Extract the (x, y) coordinate from the center of the cell holding the provided text.  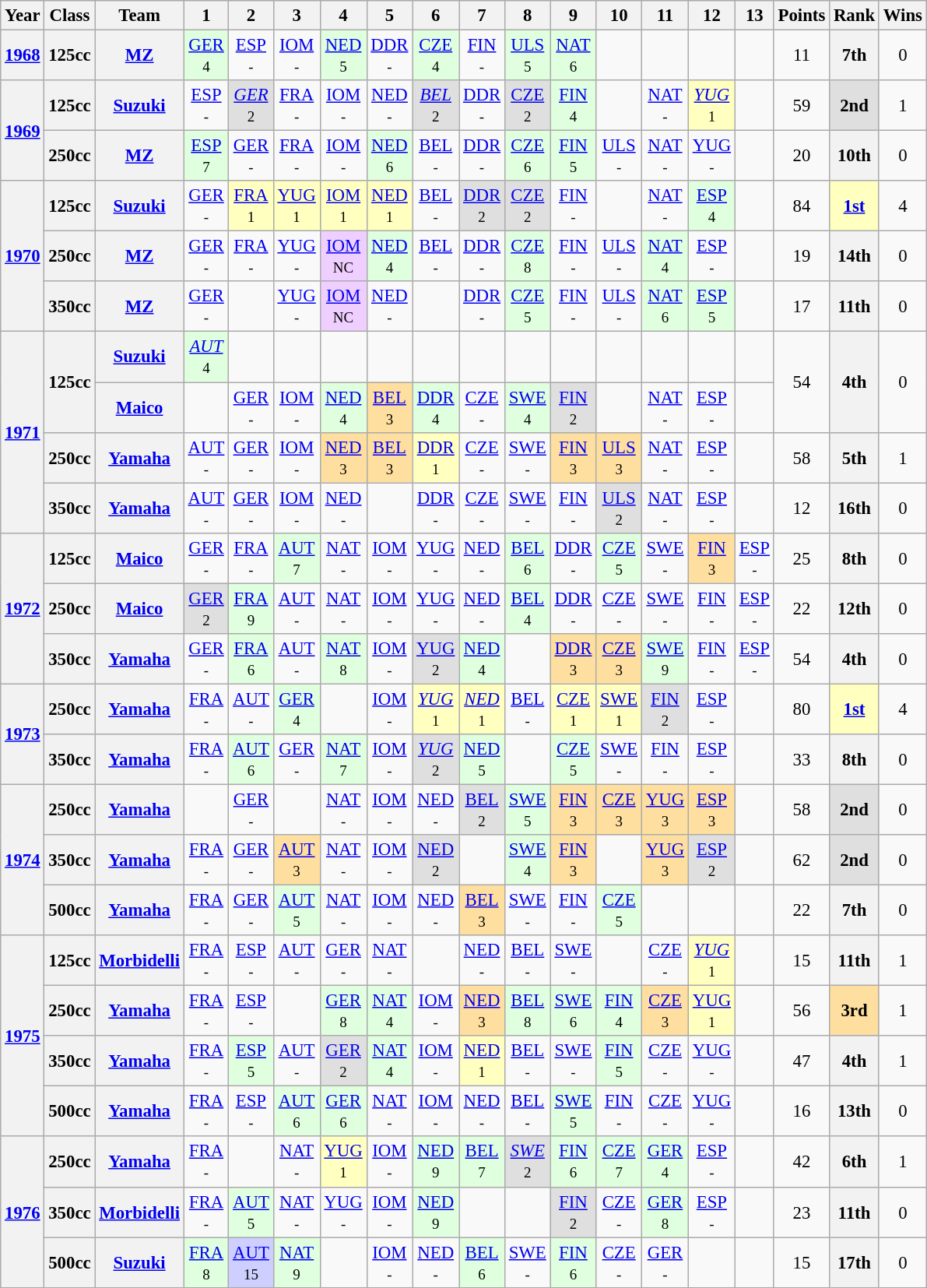
3rd (855, 1011)
13 (754, 16)
AUT3 (297, 860)
23 (802, 1212)
AUT15 (251, 1263)
SWE9 (665, 659)
1970 (23, 256)
80 (802, 709)
5 (389, 16)
33 (802, 760)
DDR3 (573, 659)
12th (855, 609)
5th (855, 458)
FRA8 (205, 1263)
ULS3 (620, 458)
3 (297, 16)
BEL7 (483, 1162)
1968 (23, 56)
SWE6 (573, 1011)
7 (483, 16)
NED6 (389, 156)
ESP7 (205, 156)
Points (802, 16)
SWE1 (620, 709)
CZE4 (436, 56)
ESP2 (711, 860)
1974 (23, 860)
FRA9 (251, 609)
14th (855, 257)
NAT7 (343, 760)
17th (855, 1263)
1969 (23, 131)
GER6 (343, 1112)
2 (251, 16)
AUT4 (205, 357)
84 (802, 206)
Class (70, 16)
Wins (903, 16)
8 (528, 16)
BEL8 (528, 1011)
ULS2 (620, 508)
62 (802, 860)
1972 (23, 608)
CZE8 (528, 257)
ESP3 (711, 810)
CZE6 (528, 156)
1973 (23, 734)
BEL4 (528, 609)
AUT7 (297, 558)
59 (802, 106)
56 (802, 1011)
ESP4 (711, 206)
1971 (23, 432)
FRA6 (251, 659)
FRA1 (251, 206)
Team (139, 16)
10 (620, 16)
DDR4 (436, 408)
DDR1 (436, 458)
10th (855, 156)
1976 (23, 1212)
Year (23, 16)
SWE2 (528, 1162)
25 (802, 558)
6th (855, 1162)
20 (802, 156)
CZE7 (620, 1162)
6 (436, 16)
NAT9 (297, 1263)
IOM1 (343, 206)
17 (802, 307)
DDR2 (483, 206)
CZE1 (573, 709)
Rank (855, 16)
NED2 (436, 860)
13th (855, 1112)
1975 (23, 1036)
NAT8 (343, 659)
ULS5 (528, 56)
16 (802, 1112)
47 (802, 1061)
16th (855, 508)
42 (802, 1162)
19 (802, 257)
9 (573, 16)
